Return (X, Y) of the center of cell containing provided text 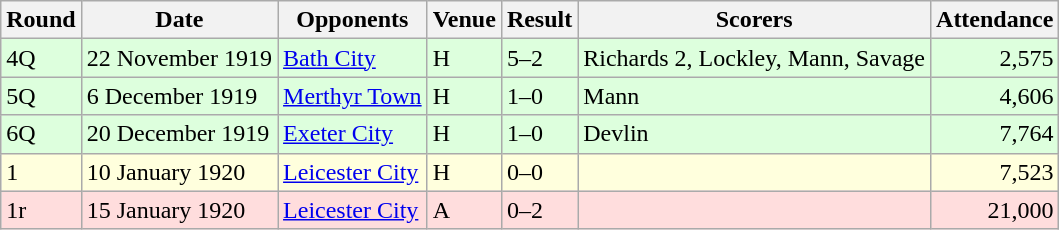
Scorers (754, 20)
10 January 1920 (179, 172)
Result (539, 20)
Bath City (353, 58)
Opponents (353, 20)
0–2 (539, 210)
21,000 (995, 210)
Merthyr Town (353, 96)
4Q (41, 58)
Round (41, 20)
5Q (41, 96)
6Q (41, 134)
7,523 (995, 172)
1 (41, 172)
Exeter City (353, 134)
1r (41, 210)
6 December 1919 (179, 96)
20 December 1919 (179, 134)
4,606 (995, 96)
22 November 1919 (179, 58)
A (464, 210)
Richards 2, Lockley, Mann, Savage (754, 58)
Date (179, 20)
7,764 (995, 134)
Mann (754, 96)
Attendance (995, 20)
0–0 (539, 172)
Devlin (754, 134)
Venue (464, 20)
15 January 1920 (179, 210)
5–2 (539, 58)
2,575 (995, 58)
